Return (x, y) of the center of cell containing provided text 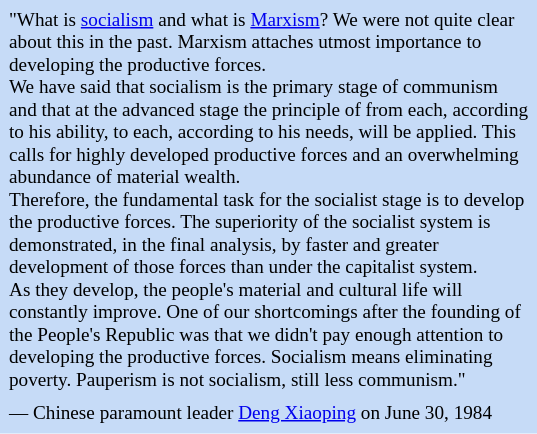
— Chinese paramount leader Deng Xiaoping on June 30, 1984 (270, 413)
